Return [X, Y] of the center of cell containing provided text 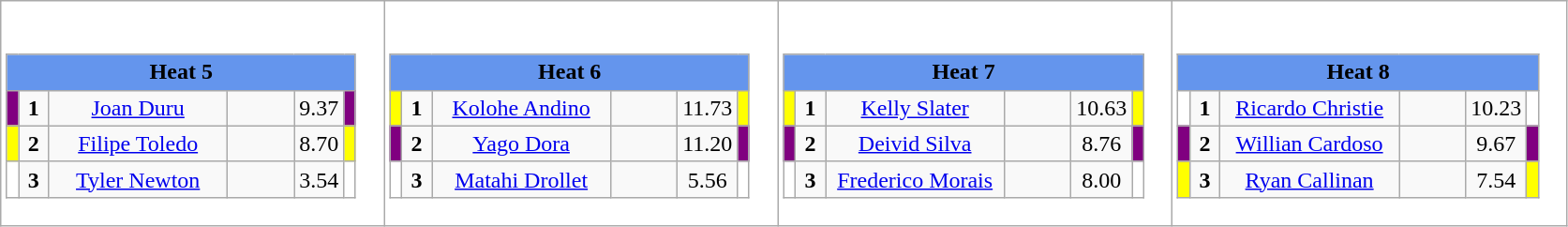
Frederico Morais [915, 179]
8.70 [319, 144]
9.67 [1496, 144]
Ryan Callinan [1310, 179]
Filipe Toledo [139, 144]
Matahi Drollet [521, 179]
8.76 [1102, 144]
Willian Cardoso [1310, 144]
11.73 [708, 108]
Heat 8 [1358, 72]
Tyler Newton [139, 179]
Heat 7 [963, 72]
Joan Duru [139, 108]
Heat 8 1 Ricardo Christie 10.23 2 Willian Cardoso 9.67 3 Ryan Callinan 7.54 [1370, 113]
Kelly Slater [915, 108]
Heat 6 1 Kolohe Andino 11.73 2 Yago Dora 11.20 3 Matahi Drollet 5.56 [581, 113]
Heat 6 [570, 72]
10.23 [1496, 108]
5.56 [708, 179]
9.37 [319, 108]
7.54 [1496, 179]
8.00 [1102, 179]
Ricardo Christie [1310, 108]
Kolohe Andino [521, 108]
10.63 [1102, 108]
Heat 7 1 Kelly Slater 10.63 2 Deivid Silva 8.76 3 Frederico Morais 8.00 [975, 113]
11.20 [708, 144]
Deivid Silva [915, 144]
3.54 [319, 179]
Heat 5 [181, 72]
Heat 5 1 Joan Duru 9.37 2 Filipe Toledo 8.70 3 Tyler Newton 3.54 [193, 113]
Yago Dora [521, 144]
